Search for the cell housing the specified text and yield its [x, y] center coordinate. 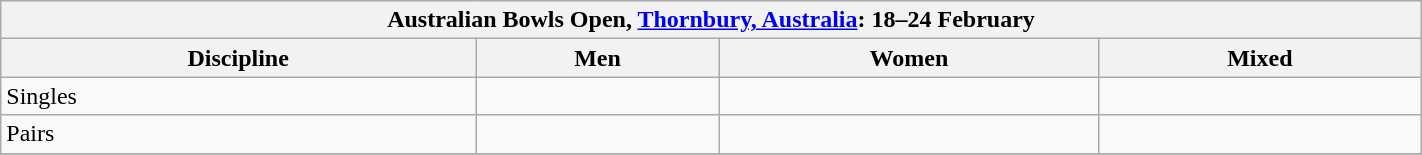
Pairs [238, 134]
Women [908, 58]
Men [598, 58]
Australian Bowls Open, Thornbury, Australia: 18–24 February [711, 20]
Singles [238, 96]
Discipline [238, 58]
Mixed [1260, 58]
